Determine the (x, y) coordinate at the center of the cell enclosing the given text.  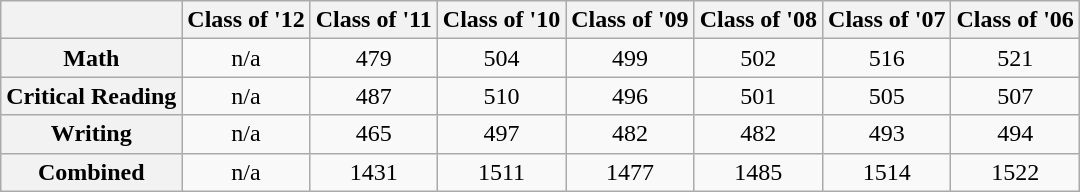
1511 (501, 172)
Writing (92, 134)
Critical Reading (92, 96)
487 (374, 96)
496 (630, 96)
507 (1015, 96)
510 (501, 96)
1477 (630, 172)
521 (1015, 58)
504 (501, 58)
Class of '10 (501, 20)
Combined (92, 172)
1522 (1015, 172)
501 (758, 96)
497 (501, 134)
Class of '07 (887, 20)
Math (92, 58)
Class of '06 (1015, 20)
465 (374, 134)
494 (1015, 134)
493 (887, 134)
502 (758, 58)
479 (374, 58)
Class of '08 (758, 20)
505 (887, 96)
516 (887, 58)
1485 (758, 172)
Class of '12 (246, 20)
Class of '09 (630, 20)
Class of '11 (374, 20)
1514 (887, 172)
1431 (374, 172)
499 (630, 58)
